Search for the cell housing the specified text and yield its (x, y) center coordinate. 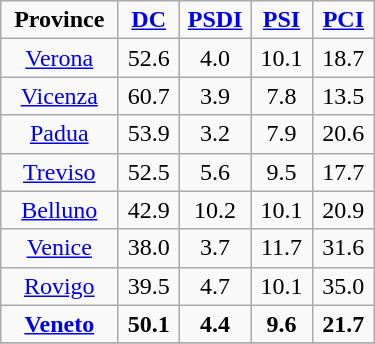
Veneto (60, 324)
11.7 (282, 248)
Vicenza (60, 96)
5.6 (216, 172)
Padua (60, 134)
Treviso (60, 172)
20.6 (343, 134)
42.9 (149, 210)
53.9 (149, 134)
21.7 (343, 324)
Venice (60, 248)
Province (60, 20)
3.9 (216, 96)
18.7 (343, 58)
9.6 (282, 324)
20.9 (343, 210)
3.7 (216, 248)
3.2 (216, 134)
4.4 (216, 324)
DC (149, 20)
39.5 (149, 286)
52.5 (149, 172)
PCI (343, 20)
10.2 (216, 210)
60.7 (149, 96)
52.6 (149, 58)
PSI (282, 20)
Verona (60, 58)
4.7 (216, 286)
4.0 (216, 58)
7.9 (282, 134)
17.7 (343, 172)
7.8 (282, 96)
50.1 (149, 324)
Rovigo (60, 286)
13.5 (343, 96)
38.0 (149, 248)
31.6 (343, 248)
35.0 (343, 286)
Belluno (60, 210)
PSDI (216, 20)
9.5 (282, 172)
